Output the [X, Y] coordinate of the center of the cell containing the given text.  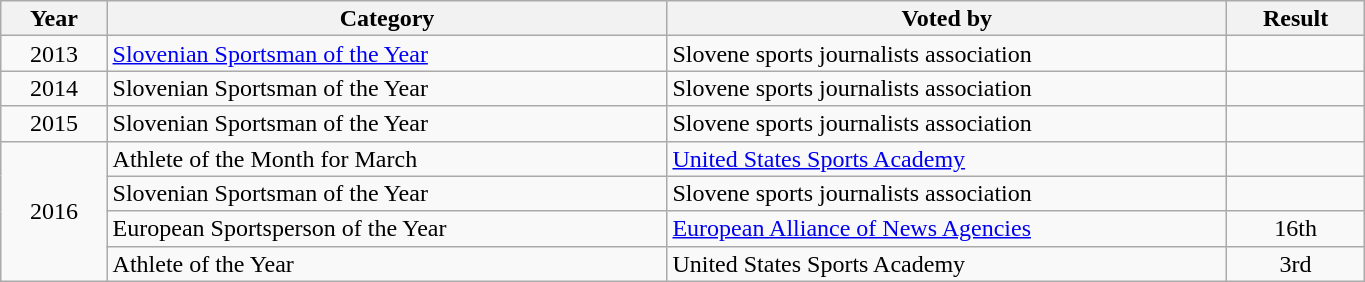
European Alliance of News Agencies [947, 228]
Result [1296, 18]
Athlete of the Month for March [387, 158]
3rd [1296, 264]
16th [1296, 228]
2016 [54, 211]
Voted by [947, 18]
2015 [54, 124]
Category [387, 18]
2013 [54, 54]
Year [54, 18]
2014 [54, 88]
European Sportsperson of the Year [387, 228]
Athlete of the Year [387, 264]
